Scan for the cell matching the given text and deliver its [X, Y] coordinate at center. 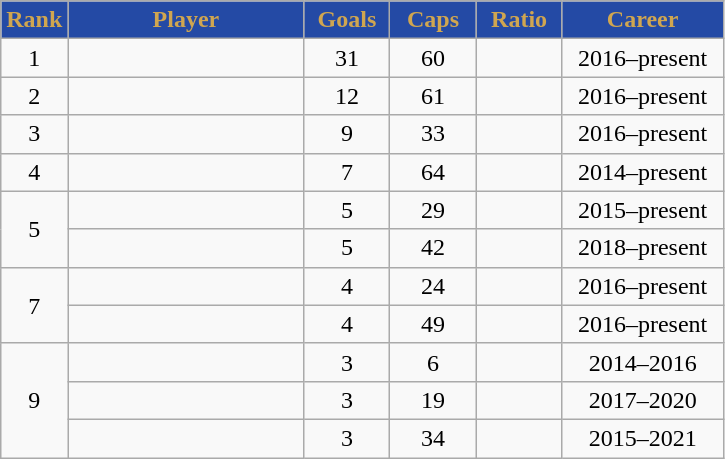
6 [433, 362]
2015–present [642, 210]
Career [642, 20]
2014–present [642, 172]
2015–2021 [642, 438]
Ratio [519, 20]
2018–present [642, 248]
34 [433, 438]
61 [433, 96]
42 [433, 248]
49 [433, 324]
Caps [433, 20]
12 [347, 96]
60 [433, 58]
19 [433, 400]
33 [433, 134]
2017–2020 [642, 400]
Rank [34, 20]
24 [433, 286]
31 [347, 58]
Goals [347, 20]
1 [34, 58]
29 [433, 210]
Player [186, 20]
64 [433, 172]
2 [34, 96]
2014–2016 [642, 362]
